Scan for the cell matching the given text and deliver its [X, Y] coordinate at center. 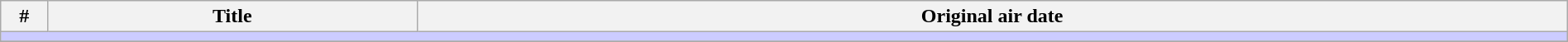
# [25, 16]
Original air date [992, 16]
Title [233, 16]
